Output the [X, Y] coordinate of the center of the cell containing the given text.  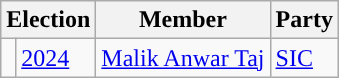
Malik Anwar Taj [183, 58]
SIC [304, 58]
Party [304, 20]
Member [183, 20]
2024 [56, 58]
Election [48, 20]
